From the cell containing the given text, extract its center point as [X, Y] coordinate. 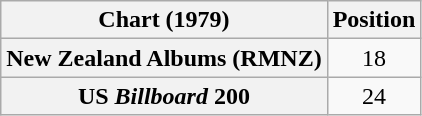
18 [374, 58]
Position [374, 20]
Chart (1979) [164, 20]
24 [374, 96]
US Billboard 200 [164, 96]
New Zealand Albums (RMNZ) [164, 58]
